From the cell containing the given text, extract its center point as [X, Y] coordinate. 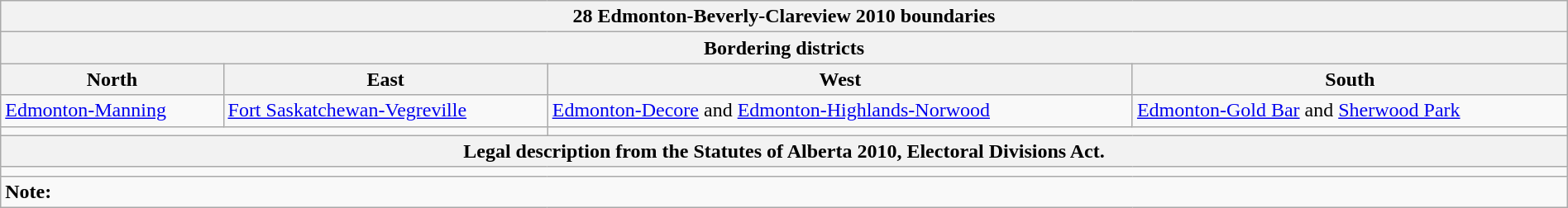
East [385, 79]
Bordering districts [784, 48]
South [1350, 79]
Note: [784, 191]
Legal description from the Statutes of Alberta 2010, Electoral Divisions Act. [784, 151]
Fort Saskatchewan-Vegreville [385, 111]
North [112, 79]
Edmonton-Gold Bar and Sherwood Park [1350, 111]
Edmonton-Decore and Edmonton-Highlands-Norwood [840, 111]
Edmonton-Manning [112, 111]
West [840, 79]
28 Edmonton-Beverly-Clareview 2010 boundaries [784, 17]
